From the cell containing the given text, extract its center point as [x, y] coordinate. 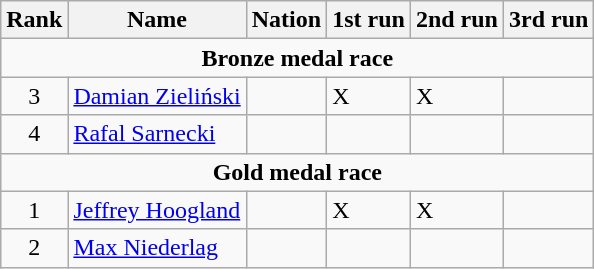
1st run [369, 20]
Rafal Sarnecki [157, 134]
2 [34, 248]
Bronze medal race [298, 58]
Gold medal race [298, 172]
2nd run [456, 20]
Max Niederlag [157, 248]
3 [34, 96]
3rd run [548, 20]
Damian Zieliński [157, 96]
4 [34, 134]
Rank [34, 20]
Nation [286, 20]
Jeffrey Hoogland [157, 210]
1 [34, 210]
Name [157, 20]
